Search for the cell housing the specified text and yield its (X, Y) center coordinate. 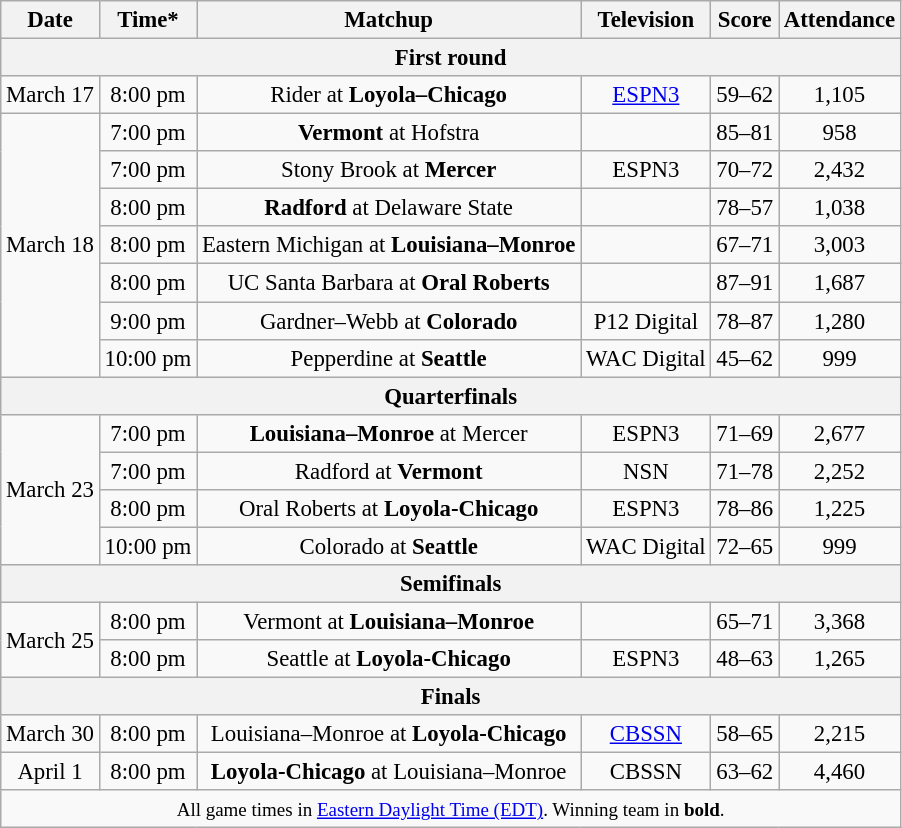
Radford at Delaware State (389, 208)
Finals (451, 697)
2,215 (839, 734)
Rider at Loyola–Chicago (389, 95)
63–62 (745, 772)
1,038 (839, 208)
4,460 (839, 772)
Oral Roberts at Loyola-Chicago (389, 509)
Eastern Michigan at Louisiana–Monroe (389, 245)
Television (646, 20)
1,225 (839, 509)
Loyola-Chicago at Louisiana–Monroe (389, 772)
All game times in Eastern Daylight Time (EDT). Winning team in bold. (451, 809)
March 18 (50, 246)
Radford at Vermont (389, 471)
Score (745, 20)
9:00 pm (148, 321)
Vermont at Louisiana–Monroe (389, 621)
70–72 (745, 170)
2,432 (839, 170)
Seattle at Loyola-Chicago (389, 659)
71–78 (745, 471)
Gardner–Webb at Colorado (389, 321)
P12 Digital (646, 321)
First round (451, 58)
2,677 (839, 433)
March 23 (50, 489)
67–71 (745, 245)
87–91 (745, 283)
Stony Brook at Mercer (389, 170)
UC Santa Barbara at Oral Roberts (389, 283)
78–87 (745, 321)
Date (50, 20)
1,105 (839, 95)
85–81 (745, 133)
March 25 (50, 640)
Colorado at Seattle (389, 546)
1,280 (839, 321)
1,687 (839, 283)
78–86 (745, 509)
Louisiana–Monroe at Loyola-Chicago (389, 734)
March 17 (50, 95)
Pepperdine at Seattle (389, 358)
April 1 (50, 772)
Attendance (839, 20)
Louisiana–Monroe at Mercer (389, 433)
NSN (646, 471)
58–65 (745, 734)
March 30 (50, 734)
Time* (148, 20)
72–65 (745, 546)
3,003 (839, 245)
78–57 (745, 208)
1,265 (839, 659)
Vermont at Hofstra (389, 133)
71–69 (745, 433)
Quarterfinals (451, 396)
65–71 (745, 621)
59–62 (745, 95)
45–62 (745, 358)
Semifinals (451, 584)
3,368 (839, 621)
958 (839, 133)
48–63 (745, 659)
2,252 (839, 471)
Matchup (389, 20)
